Pinpoint the cell where the given text exists, returning its [x, y] midpoint coordinate. 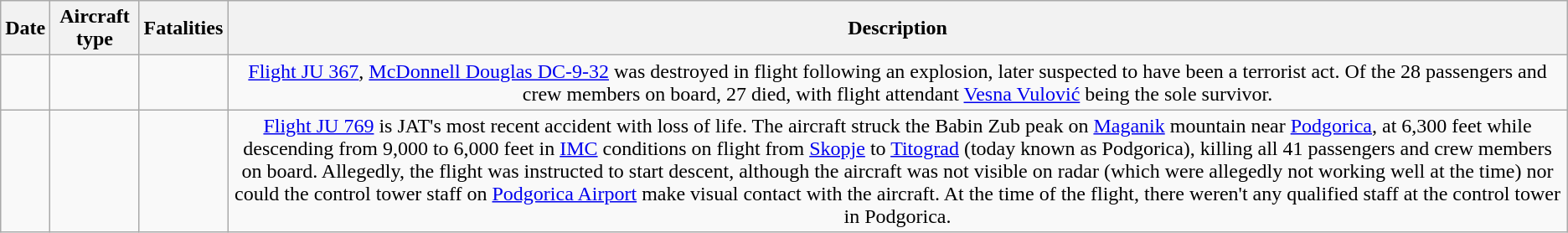
Date [25, 28]
Description [898, 28]
Fatalities [183, 28]
Aircraft type [95, 28]
